Output the [x, y] coordinate of the center of the cell containing the given text.  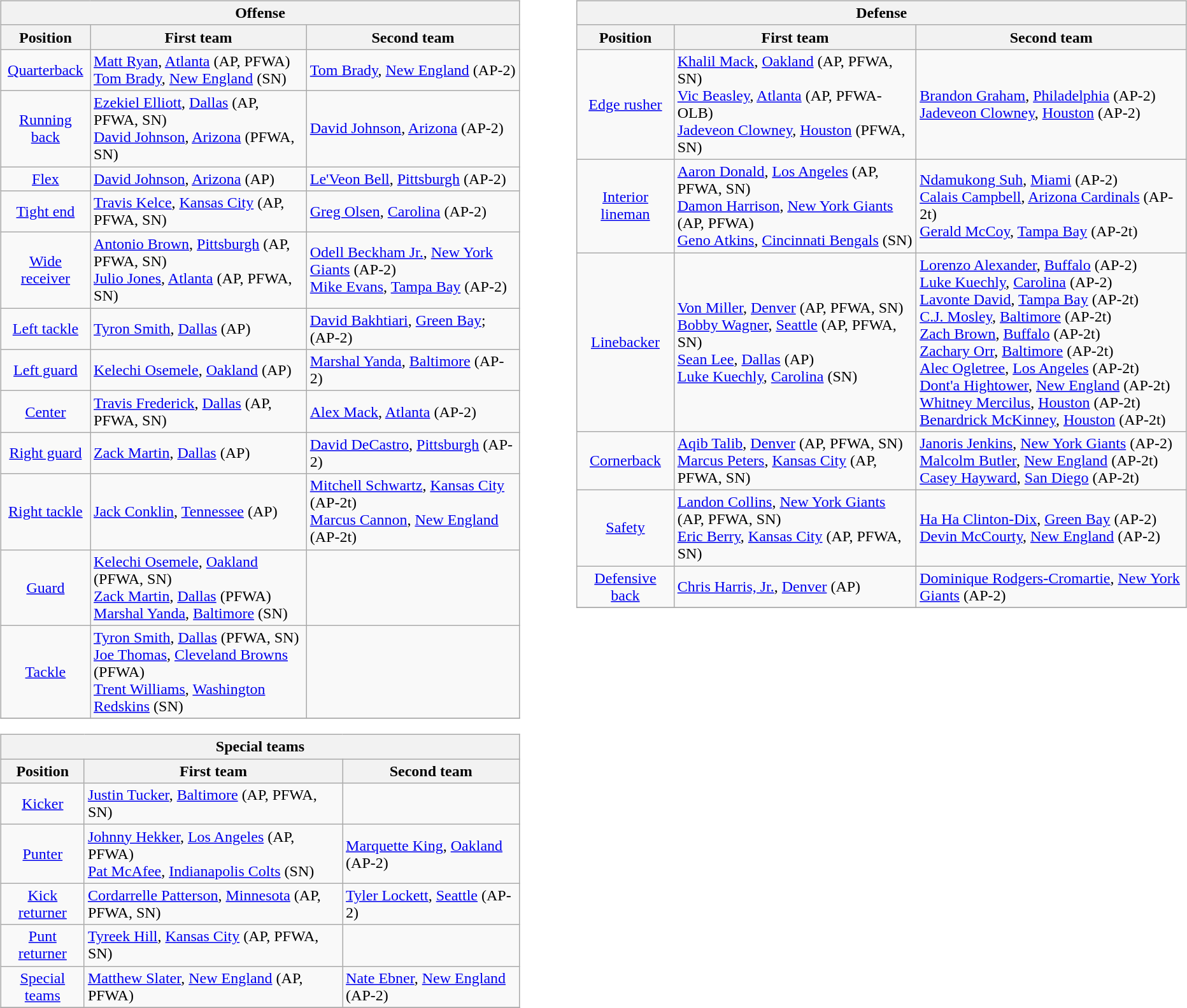
Kick returner [42, 904]
Justin Tucker, Baltimore (AP, PFWA, SN) [213, 804]
Ezekiel Elliott, Dallas (AP, PFWA, SN) David Johnson, Arizona (PFWA, SN) [199, 129]
Right tackle [45, 512]
Left guard [45, 371]
Nate Ebner, New England (AP-2) [431, 987]
David Bakhtiari, Green Bay; (AP-2) [413, 329]
Brandon Graham, Philadelphia (AP-2) Jadeveon Clowney, Houston (AP-2) [1051, 104]
Running back [45, 129]
Tyler Lockett, Seattle (AP-2) [431, 904]
David DeCastro, Pittsburgh (AP-2) [413, 453]
Tyron Smith, Dallas (PFWA, SN)Joe Thomas, Cleveland Browns (PFWA) Trent Williams, Washington Redskins (SN) [199, 672]
Travis Kelce, Kansas City (AP, PFWA, SN) [199, 211]
Right guard [45, 453]
Ha Ha Clinton-Dix, Green Bay (AP-2)Devin McCourty, New England (AP-2) [1051, 529]
Interior lineman [625, 206]
Cordarrelle Patterson, Minnesota (AP, PFWA, SN) [213, 904]
David Johnson, Arizona (AP) [199, 179]
Chris Harris, Jr., Denver (AP) [795, 587]
Travis Frederick, Dallas (AP, PFWA, SN) [199, 411]
Marquette King, Oakland (AP-2) [431, 854]
Guard [45, 587]
Defensive back [625, 587]
Le'Veon Bell, Pittsburgh (AP-2) [413, 179]
Tyron Smith, Dallas (AP) [199, 329]
Odell Beckham Jr., New York Giants (AP-2) Mike Evans, Tampa Bay (AP-2) [413, 270]
Kelechi Osemele, Oakland (AP) [199, 371]
Quarterback [45, 70]
Edge rusher [625, 104]
Aqib Talib, Denver (AP, PFWA, SN) Marcus Peters, Kansas City (AP, PFWA, SN) [795, 461]
Left tackle [45, 329]
Matt Ryan, Atlanta (AP, PFWA) Tom Brady, New England (SN) [199, 70]
Linebacker [625, 341]
Kicker [42, 804]
Ndamukong Suh, Miami (AP-2)Calais Campbell, Arizona Cardinals (AP-2t)Gerald McCoy, Tampa Bay (AP-2t) [1051, 206]
Aaron Donald, Los Angeles (AP, PFWA, SN)Damon Harrison, New York Giants (AP, PFWA) Geno Atkins, Cincinnati Bengals (SN) [795, 206]
Greg Olsen, Carolina (AP-2) [413, 211]
Janoris Jenkins, New York Giants (AP-2)Malcolm Butler, New England (AP-2t)Casey Hayward, San Diego (AP-2t) [1051, 461]
David Johnson, Arizona (AP-2) [413, 129]
Alex Mack, Atlanta (AP-2) [413, 411]
Marshal Yanda, Baltimore (AP-2) [413, 371]
Defense [881, 13]
Johnny Hekker, Los Angeles (AP, PFWA)Pat McAfee, Indianapolis Colts (SN) [213, 854]
Mitchell Schwartz, Kansas City (AP-2t)Marcus Cannon, New England (AP-2t) [413, 512]
Punt returner [42, 945]
Khalil Mack, Oakland (AP, PFWA, SN)Vic Beasley, Atlanta (AP, PFWA-OLB) Jadeveon Clowney, Houston (PFWA, SN) [795, 104]
Von Miller, Denver (AP, PFWA, SN)Bobby Wagner, Seattle (AP, PFWA, SN) Sean Lee, Dallas (AP)Luke Kuechly, Carolina (SN) [795, 341]
Matthew Slater, New England (AP, PFWA) [213, 987]
Jack Conklin, Tennessee (AP) [199, 512]
Punter [42, 854]
Cornerback [625, 461]
Flex [45, 179]
Antonio Brown, Pittsburgh (AP, PFWA, SN) Julio Jones, Atlanta (AP, PFWA, SN) [199, 270]
Dominique Rodgers-Cromartie, New York Giants (AP-2) [1051, 587]
Tyreek Hill, Kansas City (AP, PFWA, SN) [213, 945]
Kelechi Osemele, Oakland (PFWA, SN)Zack Martin, Dallas (PFWA)Marshal Yanda, Baltimore (SN) [199, 587]
Tackle [45, 672]
Tom Brady, New England (AP-2) [413, 70]
Tight end [45, 211]
Center [45, 411]
Wide receiver [45, 270]
Zack Martin, Dallas (AP) [199, 453]
Safety [625, 529]
Offense [260, 13]
Landon Collins, New York Giants (AP, PFWA, SN)Eric Berry, Kansas City (AP, PFWA, SN) [795, 529]
